Output the [X, Y] coordinate of the center of the cell containing the given text.  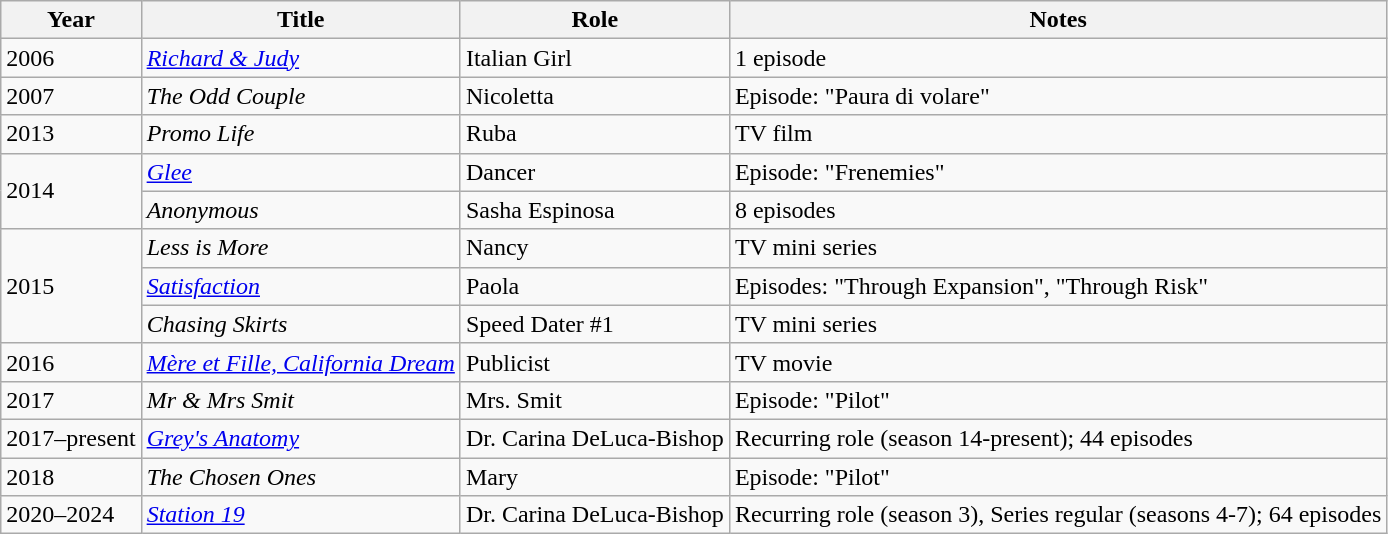
TV movie [1058, 362]
Recurring role (season 3), Series regular (seasons 4-7); 64 episodes [1058, 515]
Richard & Judy [300, 58]
Glee [300, 172]
The Odd Couple [300, 96]
Recurring role (season 14-present); 44 episodes [1058, 438]
Grey's Anatomy [300, 438]
Role [594, 20]
2018 [71, 477]
Sasha Espinosa [594, 210]
Dancer [594, 172]
Less is More [300, 248]
Notes [1058, 20]
Chasing Skirts [300, 324]
2020–2024 [71, 515]
Mrs. Smit [594, 400]
Satisfaction [300, 286]
2014 [71, 191]
8 episodes [1058, 210]
Mère et Fille, California Dream [300, 362]
Mr & Mrs Smit [300, 400]
Station 19 [300, 515]
Italian Girl [594, 58]
Ruba [594, 134]
2016 [71, 362]
2017–present [71, 438]
2007 [71, 96]
Publicist [594, 362]
TV film [1058, 134]
Episode: "Paura di volare" [1058, 96]
Anonymous [300, 210]
Paola [594, 286]
Title [300, 20]
Episodes: "Through Expansion", "Through Risk" [1058, 286]
Mary [594, 477]
2017 [71, 400]
2006 [71, 58]
Year [71, 20]
Nancy [594, 248]
Episode: "Frenemies" [1058, 172]
1 episode [1058, 58]
Speed Dater #1 [594, 324]
The Chosen Ones [300, 477]
Promo Life [300, 134]
2015 [71, 286]
Nicoletta [594, 96]
2013 [71, 134]
